Find where the given text appears and provide that cell's center as (X, Y) coordinate. 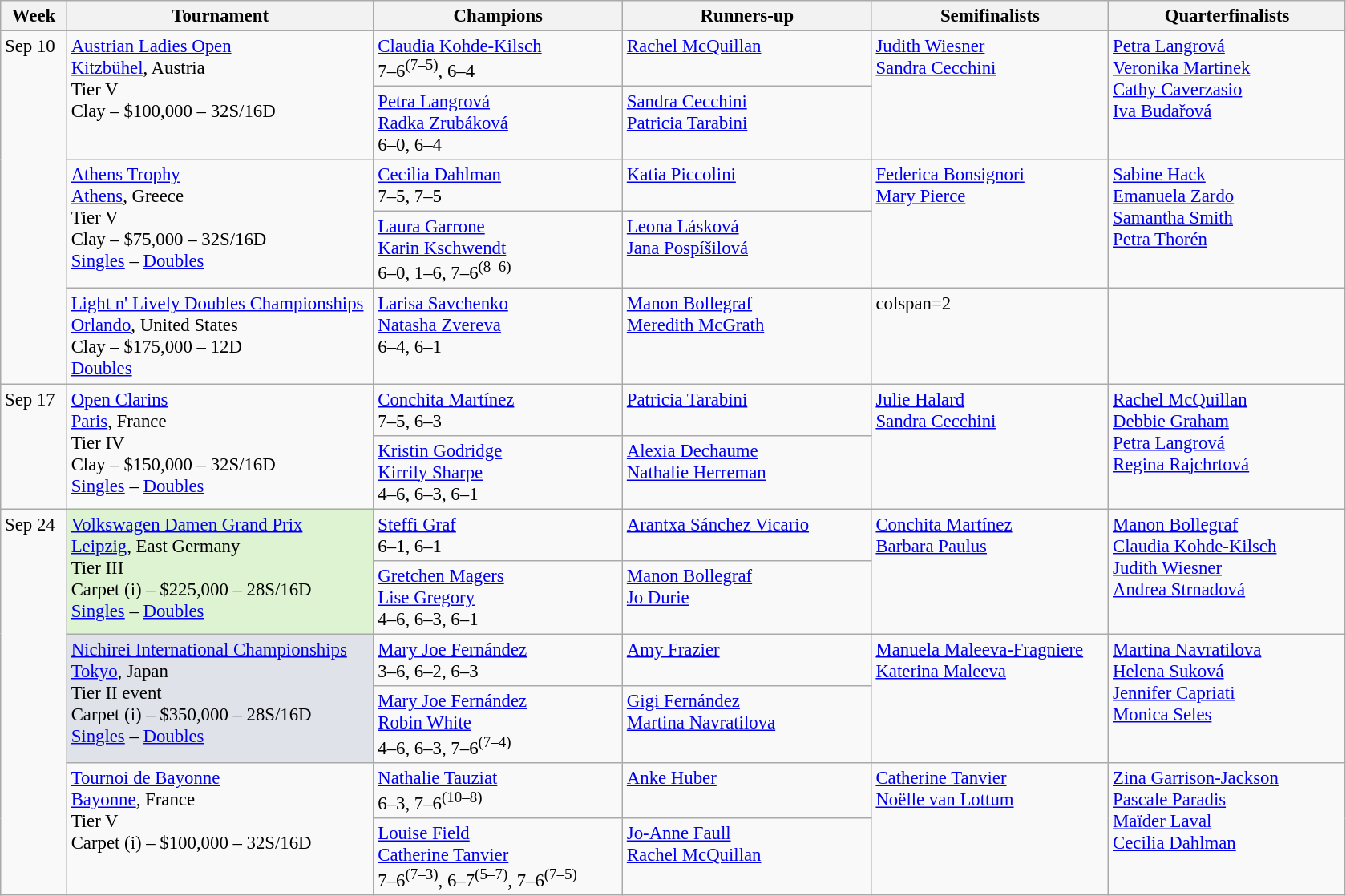
Open ClarinsParis, FranceTier IV Clay – $150,000 – 32S/16DSingles – Doubles (220, 446)
Anke Huber (747, 790)
Rachel McQuillan (747, 59)
Steffi Graf6–1, 6–1 (499, 535)
Claudia Kohde-Kilsch7–6(7–5), 6–4 (499, 59)
Catherine Tanvier Noëlle van Lottum (990, 829)
Mary Joe Fernández3–6, 6–2, 6–3 (499, 660)
Alexia Dechaume Nathalie Herreman (747, 472)
Katia Piccolini (747, 186)
Manuela Maleeva-Fragniere Katerina Maleeva (990, 699)
Nichirei International ChampionshipsTokyo, JapanTier II eventCarpet (i) – $350,000 – 28S/16DSingles – Doubles (220, 699)
Volkswagen Damen Grand PrixLeipzig, East GermanyTier III Carpet (i) – $225,000 – 28S/16DSingles – Doubles (220, 571)
Petra Langrová Veronika Martinek Cathy Caverzasio Iva Budařová (1227, 96)
Semifinalists (990, 16)
Petra Langrová Radka Zrubáková6–0, 6–4 (499, 123)
Sandra Cecchini Patricia Tarabini (747, 123)
Conchita Martínez Barbara Paulus (990, 571)
Julie Halard Sandra Cecchini (990, 446)
Conchita Martínez7–5, 6–3 (499, 410)
Kristin Godridge Kirrily Sharpe4–6, 6–3, 6–1 (499, 472)
Sabine Hack Emanuela Zardo Samantha Smith Petra Thorén (1227, 224)
Runners-up (747, 16)
Sep 10 (34, 208)
Patricia Tarabini (747, 410)
Week (34, 16)
Amy Frazier (747, 660)
Laura Garrone Karin Kschwendt6–0, 1–6, 7–6(8–6) (499, 250)
Light n' Lively Doubles ChampionshipsOrlando, United StatesClay – $175,000 – 12DDoubles (220, 337)
Manon Bollegraf Meredith McGrath (747, 337)
Arantxa Sánchez Vicario (747, 535)
Louise Field Catherine Tanvier7–6(7–3), 6–7(5–7), 7–6(7–5) (499, 857)
Gigi Fernández Martina Navratilova (747, 724)
Champions (499, 16)
Tournament (220, 16)
Athens TrophyAthens, GreeceTier V Clay – $75,000 – 32S/16DSingles – Doubles (220, 224)
Rachel McQuillan Debbie Graham Petra Langrová Regina Rajchrtová (1227, 446)
Gretchen Magers Lise Gregory4–6, 6–3, 6–1 (499, 597)
Jo-Anne Faull Rachel McQuillan (747, 857)
Tournoi de BayonneBayonne, FranceTier V Carpet (i) – $100,000 – 32S/16D (220, 829)
Sep 17 (34, 446)
Martina Navratilova Helena Suková Jennifer Capriati Monica Seles (1227, 699)
Austrian Ladies OpenKitzbühel, AustriaTier V Clay – $100,000 – 32S/16D (220, 96)
Sep 24 (34, 702)
Manon Bollegraf Jo Durie (747, 597)
Larisa Savchenko Natasha Zvereva6–4, 6–1 (499, 337)
colspan=2 (990, 337)
Quarterfinalists (1227, 16)
Cecilia Dahlman7–5, 7–5 (499, 186)
Judith Wiesner Sandra Cecchini (990, 96)
Zina Garrison-Jackson Pascale Paradis Maïder Laval Cecilia Dahlman (1227, 829)
Manon Bollegraf Claudia Kohde-Kilsch Judith Wiesner Andrea Strnadová (1227, 571)
Leona Lásková Jana Pospíšilová (747, 250)
Federica Bonsignori Mary Pierce (990, 224)
Mary Joe Fernández Robin White4–6, 6–3, 7–6(7–4) (499, 724)
Nathalie Tauziat6–3, 7–6(10–8) (499, 790)
